From the cell containing the given text, extract its center point as (x, y) coordinate. 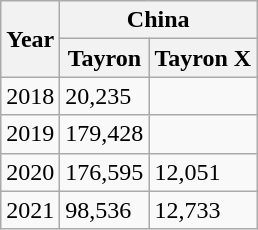
98,536 (104, 210)
176,595 (104, 172)
2019 (30, 134)
179,428 (104, 134)
12,051 (203, 172)
2018 (30, 96)
Year (30, 39)
2021 (30, 210)
Tayron X (203, 58)
China (158, 20)
12,733 (203, 210)
2020 (30, 172)
Tayron (104, 58)
20,235 (104, 96)
